Detect which cell encompasses the target text, then output its [X, Y] center coordinate. 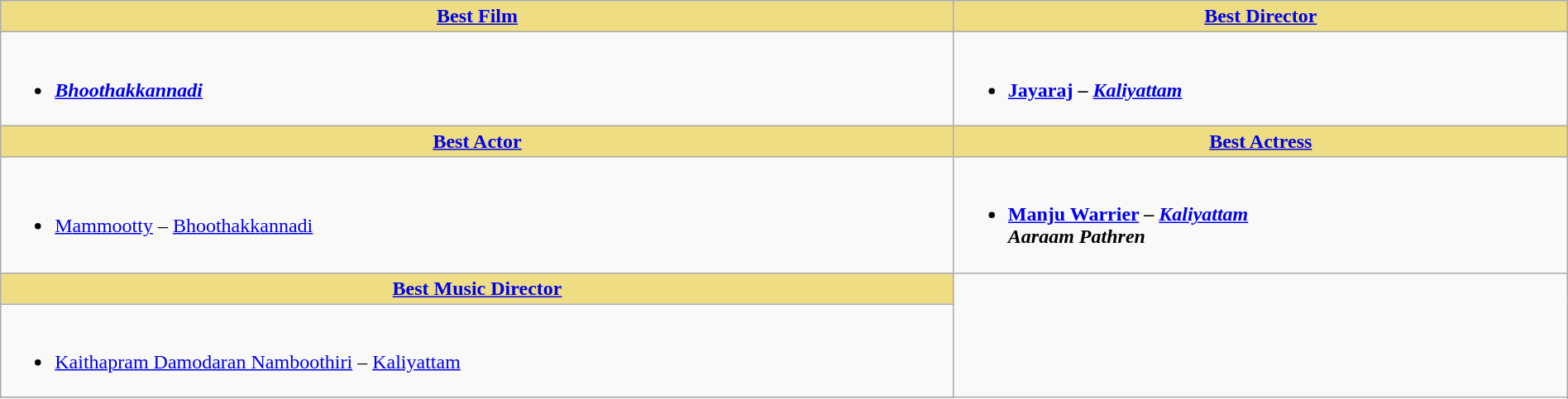
Bhoothakkannadi [478, 79]
Kaithapram Damodaran Namboothiri – Kaliyattam [478, 350]
Mammootty – Bhoothakkannadi [478, 215]
Best Director [1260, 17]
Manju Warrier – Kaliyattam Aaraam Pathren [1260, 215]
Best Actress [1260, 141]
Best Actor [478, 141]
Best Film [478, 17]
Best Music Director [478, 288]
Jayaraj – Kaliyattam [1260, 79]
